Extract the [x, y] coordinate from the center of the cell holding the provided text.  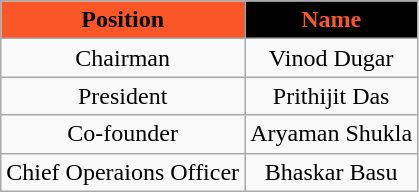
Position [123, 20]
President [123, 96]
Vinod Dugar [332, 58]
Prithijit Das [332, 96]
Chief Operaions Officer [123, 172]
Name [332, 20]
Co-founder [123, 134]
Chairman [123, 58]
Aryaman Shukla [332, 134]
Bhaskar Basu [332, 172]
